From the cell containing the given text, extract its center point as [X, Y] coordinate. 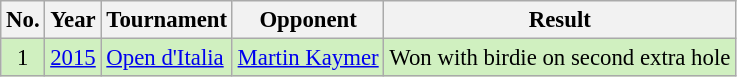
Opponent [308, 20]
Martin Kaymer [308, 58]
Tournament [166, 20]
No. [23, 20]
Won with birdie on second extra hole [560, 58]
Open d'Italia [166, 58]
Year [73, 20]
2015 [73, 58]
1 [23, 58]
Result [560, 20]
